Determine the (X, Y) coordinate at the center of the cell enclosing the given text.  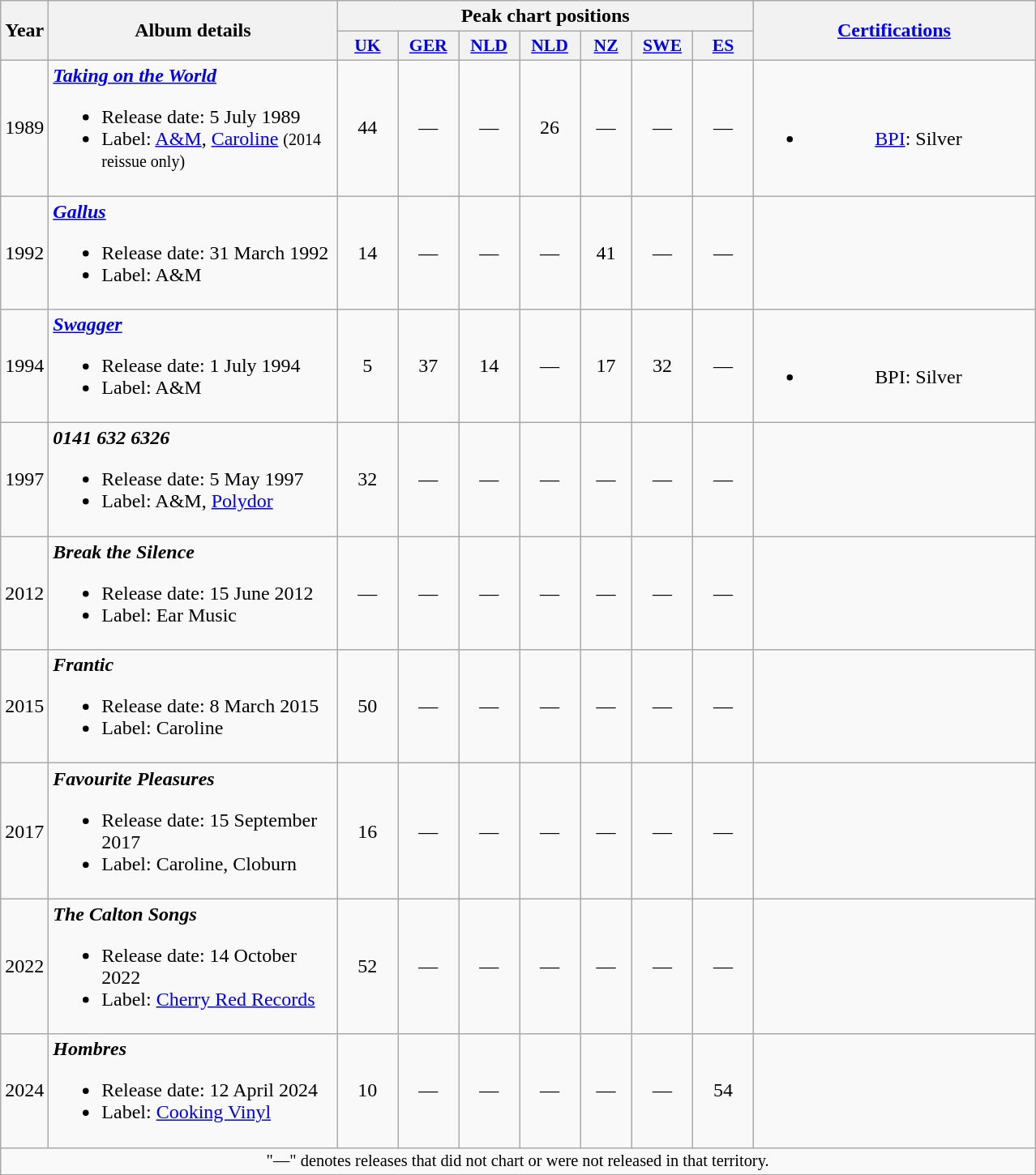
17 (606, 366)
1997 (24, 480)
UK (368, 46)
SwaggerRelease date: 1 July 1994Label: A&M (193, 366)
2024 (24, 1091)
FranticRelease date: 8 March 2015Label: Caroline (193, 707)
Break the SilenceRelease date: 15 June 2012Label: Ear Music (193, 593)
Year (24, 31)
37 (428, 366)
NZ (606, 46)
52 (368, 966)
2012 (24, 593)
2017 (24, 831)
GallusRelease date: 31 March 1992Label: A&M (193, 253)
Certifications (893, 31)
26 (550, 128)
Album details (193, 31)
GER (428, 46)
1992 (24, 253)
HombresRelease date: 12 April 2024Label: Cooking Vinyl (193, 1091)
SWE (663, 46)
10 (368, 1091)
0141 632 6326Release date: 5 May 1997Label: A&M, Polydor (193, 480)
44 (368, 128)
1994 (24, 366)
ES (723, 46)
The Calton SongsRelease date: 14 October 2022Label: Cherry Red Records (193, 966)
54 (723, 1091)
Taking on the WorldRelease date: 5 July 1989Label: A&M, Caroline (2014 reissue only) (193, 128)
2022 (24, 966)
5 (368, 366)
50 (368, 707)
1989 (24, 128)
Favourite PleasuresRelease date: 15 September 2017Label: Caroline, Cloburn (193, 831)
Peak chart positions (546, 16)
"—" denotes releases that did not chart or were not released in that territory. (518, 1161)
2015 (24, 707)
16 (368, 831)
41 (606, 253)
